Provide the [X, Y] coordinate of the cell's center where the given text is located.  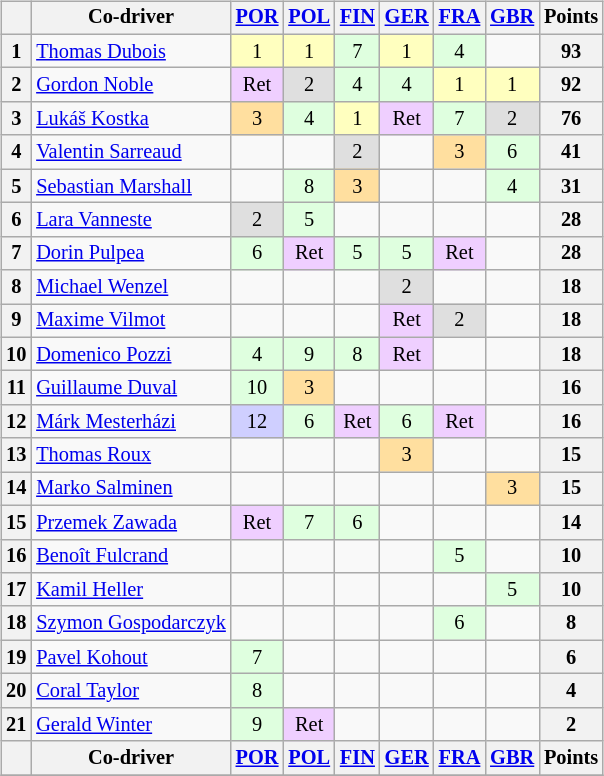
Valentin Sarreaud [130, 152]
Marko Salminen [130, 489]
92 [571, 85]
Pavel Kohout [130, 657]
13 [16, 455]
Márk Mesterházi [130, 422]
11 [16, 388]
Lukáš Kostka [130, 119]
Thomas Dubois [130, 51]
Guillaume Duval [130, 388]
Thomas Roux [130, 455]
Maxime Vilmot [130, 321]
Gordon Noble [130, 85]
Lara Vanneste [130, 220]
21 [16, 724]
Benoît Fulcrand [130, 556]
Kamil Heller [130, 590]
Domenico Pozzi [130, 354]
Gerald Winter [130, 724]
31 [571, 186]
Coral Taylor [130, 691]
Przemek Zawada [130, 522]
Szymon Gospodarczyk [130, 623]
Michael Wenzel [130, 287]
17 [16, 590]
Sebastian Marshall [130, 186]
76 [571, 119]
93 [571, 51]
19 [16, 657]
20 [16, 691]
41 [571, 152]
Dorin Pulpea [130, 253]
